Determine the [x, y] coordinate at the center of the cell enclosing the given text.  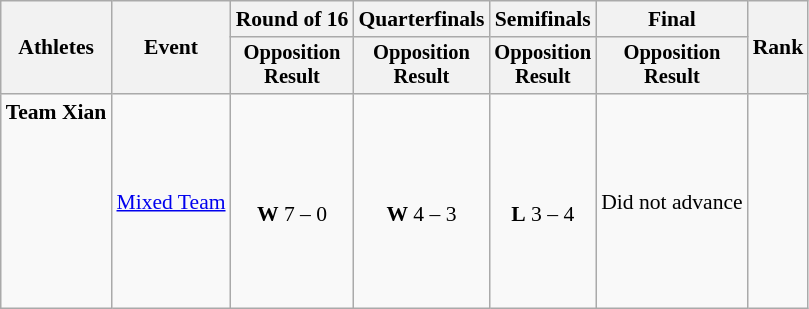
Did not advance [672, 201]
L 3 – 4 [542, 201]
Team Xian [56, 201]
Final [672, 19]
W 7 – 0 [292, 201]
Event [170, 48]
Quarterfinals [421, 19]
W 4 – 3 [421, 201]
Rank [778, 48]
Round of 16 [292, 19]
Mixed Team [170, 201]
Semifinals [542, 19]
Athletes [56, 48]
